Return the (X, Y) coordinate for the center point of the cell that contains the specified text.  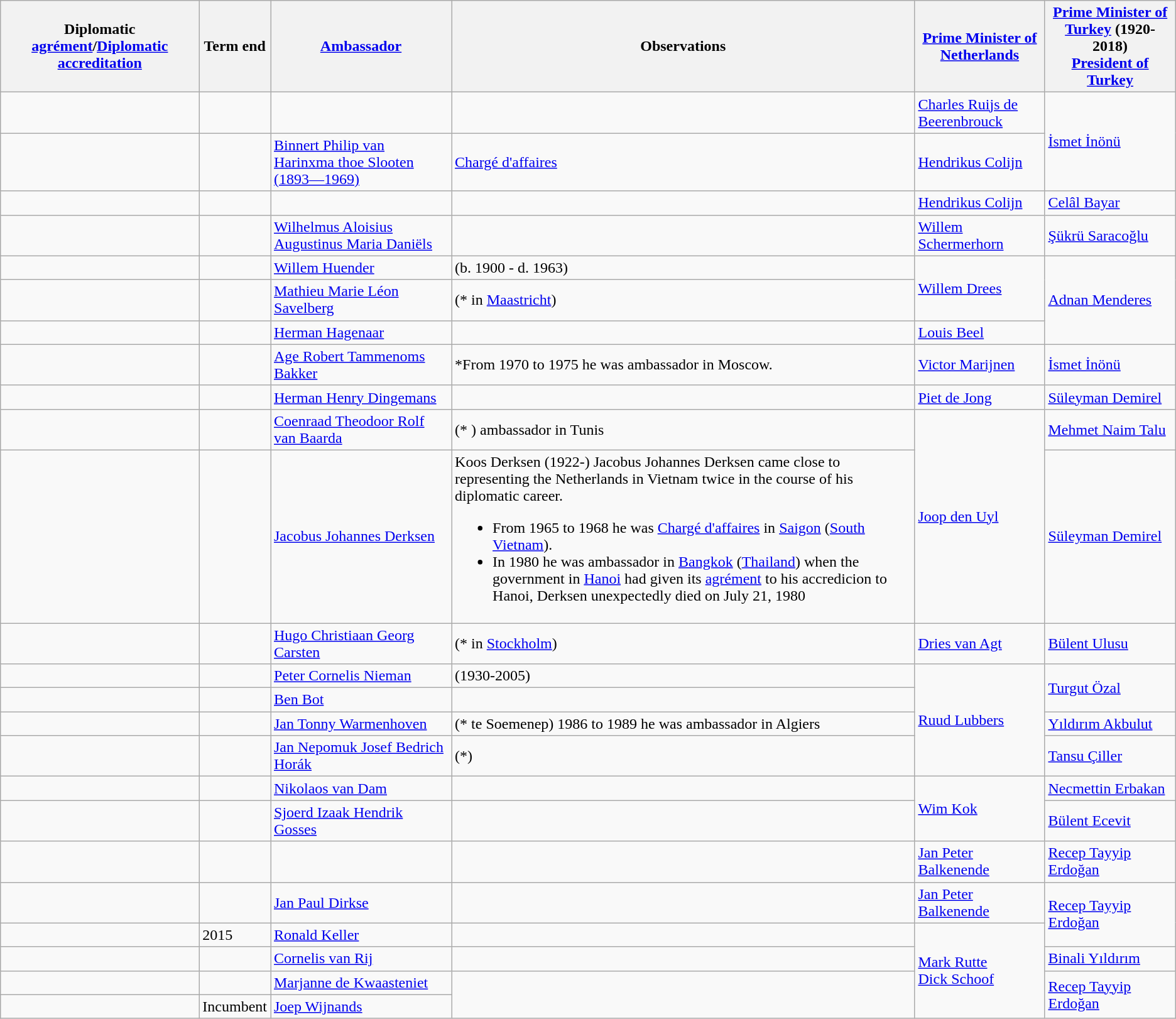
Willem Schermerhorn (980, 235)
Mehmet Naim Talu (1110, 430)
Victor Marijnen (980, 364)
Marjanne de Kwaasteniet (361, 983)
(* in Stockholm) (683, 643)
Dries van Agt (980, 643)
Sjoerd Izaak Hendrik Gosses (361, 820)
(1930-2005) (683, 676)
Prime Minister of Turkey (1920-2018) President of Turkey (1110, 46)
Peter Cornelis Nieman (361, 676)
Adnan Menderes (1110, 300)
Şükrü Saracoğlu (1110, 235)
Ruud Lubbers (980, 720)
Louis Beel (980, 332)
Cornelis van Rij (361, 959)
Incumbent (235, 1006)
Willem Huender (361, 268)
Age Robert Tammenoms Bakker (361, 364)
Hugo Christiaan Georg Carsten (361, 643)
Binnert Philip van Harinxma thoe Slooten (1893—1969) (361, 162)
Prime Minister of Netherlands (980, 46)
Nikolaos van Dam (361, 788)
Willem Drees (980, 288)
Jan Paul Dirkse (361, 902)
(b. 1900 - d. 1963) (683, 268)
Ronald Keller (361, 935)
Diplomatic agrément/Diplomatic accreditation (100, 46)
(* te Soemenep) 1986 to 1989 he was ambassador in Algiers (683, 724)
Herman Henry Dingemans (361, 397)
Joep Wijnands (361, 1006)
Jan Nepomuk Josef Bedrich Horák (361, 756)
Bülent Ulusu (1110, 643)
Piet de Jong (980, 397)
Herman Hagenaar (361, 332)
Coenraad Theodoor Rolf van Baarda (361, 430)
Mark RutteDick Schoof (980, 971)
(* in Maastricht) (683, 300)
Joop den Uyl (980, 516)
Mathieu Marie Léon Savelberg (361, 300)
(*) (683, 756)
Wim Kok (980, 809)
Jacobus Johannes Derksen (361, 537)
Bülent Ecevit (1110, 820)
Tansu Çiller (1110, 756)
Jan Tonny Warmenhoven (361, 724)
Ambassador (361, 46)
Binali Yıldırım (1110, 959)
Term end (235, 46)
Charles Ruijs de Beerenbrouck (980, 113)
(* ) ambassador in Tunis (683, 430)
Wilhelmus Aloisius Augustinus Maria Daniëls (361, 235)
Turgut Özal (1110, 688)
Celâl Bayar (1110, 203)
2015 (235, 935)
Ben Bot (361, 700)
Observations (683, 46)
*From 1970 to 1975 he was ambassador in Moscow. (683, 364)
Chargé d'affaires (683, 162)
Necmettin Erbakan (1110, 788)
Yıldırım Akbulut (1110, 724)
